Locate the cell with the specified text and output its (x, y) center coordinate. 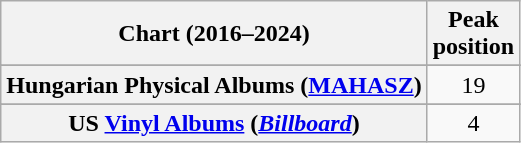
4 (473, 123)
US Vinyl Albums (Billboard) (214, 123)
Peak position (473, 34)
19 (473, 85)
Chart (2016–2024) (214, 34)
Hungarian Physical Albums (MAHASZ) (214, 85)
